Locate the cell with the specified text and output its [x, y] center coordinate. 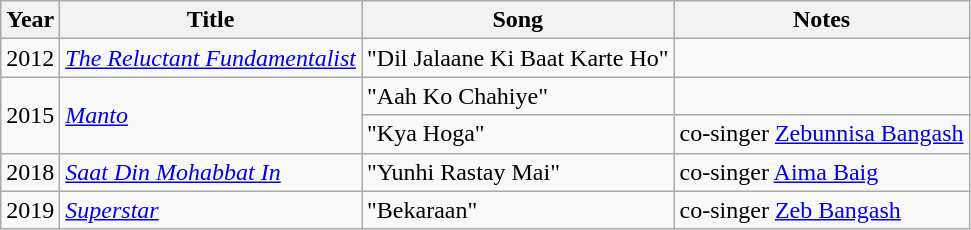
Superstar [211, 210]
Title [211, 20]
"Yunhi Rastay Mai" [518, 172]
"Kya Hoga" [518, 134]
2018 [30, 172]
co-singer Zebunnisa Bangash [822, 134]
2019 [30, 210]
"Dil Jalaane Ki Baat Karte Ho" [518, 58]
co-singer Aima Baig [822, 172]
2012 [30, 58]
Year [30, 20]
Manto [211, 115]
The Reluctant Fundamentalist [211, 58]
Song [518, 20]
2015 [30, 115]
"Bekaraan" [518, 210]
co-singer Zeb Bangash [822, 210]
Notes [822, 20]
"Aah Ko Chahiye" [518, 96]
Saat Din Mohabbat In [211, 172]
